Identify which cell holds the provided text, then report its [x, y] central coordinate. 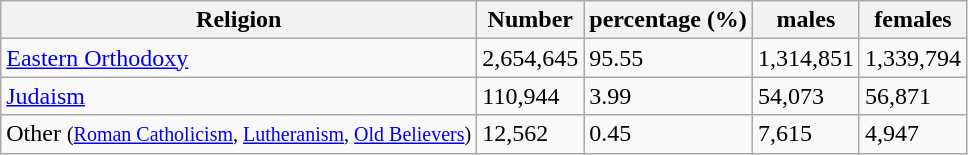
males [806, 20]
54,073 [806, 96]
12,562 [530, 134]
Number [530, 20]
Other (Roman Catholicism, Lutheranism, Old Believers) [239, 134]
percentage (%) [668, 20]
Judaism [239, 96]
56,871 [912, 96]
95.55 [668, 58]
2,654,645 [530, 58]
1,314,851 [806, 58]
7,615 [806, 134]
Religion [239, 20]
4,947 [912, 134]
females [912, 20]
1,339,794 [912, 58]
0.45 [668, 134]
3.99 [668, 96]
110,944 [530, 96]
Eastern Orthodoxy [239, 58]
